From the cell containing the given text, extract its center point as [x, y] coordinate. 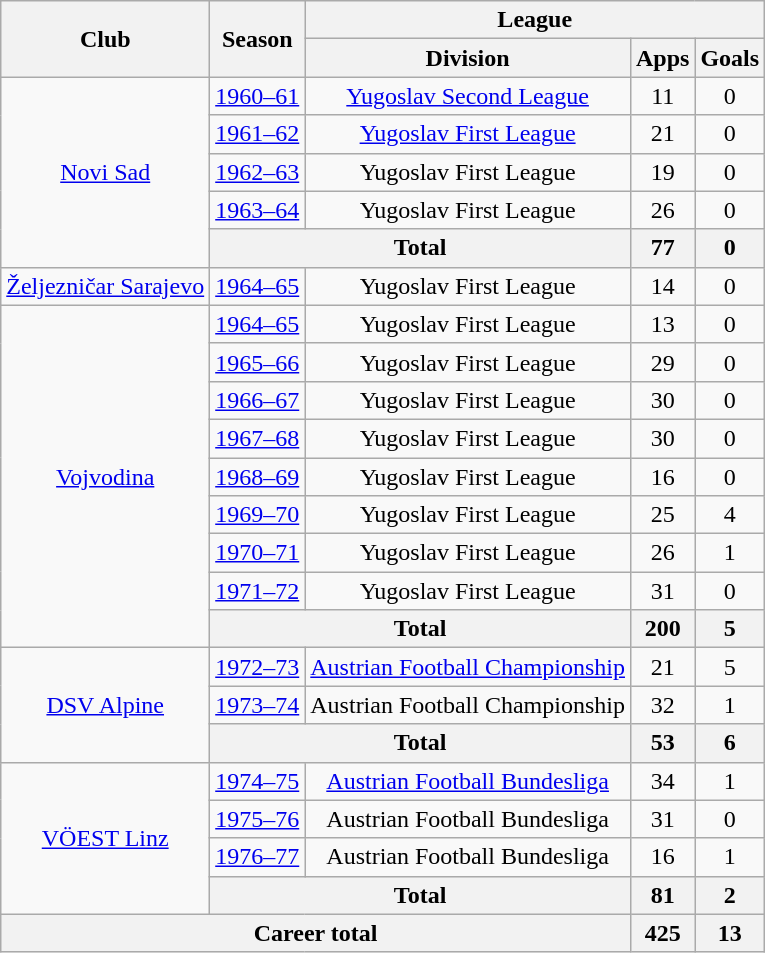
1972–73 [258, 667]
1966–67 [258, 400]
Division [468, 58]
19 [662, 172]
1968–69 [258, 477]
1974–75 [258, 781]
League [535, 20]
Season [258, 39]
DSV Alpine [106, 705]
6 [730, 743]
Career total [316, 933]
32 [662, 705]
VÖEST Linz [106, 838]
Goals [730, 58]
53 [662, 743]
1961–62 [258, 134]
1960–61 [258, 96]
1970–71 [258, 553]
1975–76 [258, 819]
1976–77 [258, 857]
77 [662, 248]
25 [662, 515]
1962–63 [258, 172]
2 [730, 895]
Apps [662, 58]
1967–68 [258, 438]
1973–74 [258, 705]
1969–70 [258, 515]
425 [662, 933]
1971–72 [258, 591]
Club [106, 39]
29 [662, 362]
81 [662, 895]
34 [662, 781]
Novi Sad [106, 172]
1965–66 [258, 362]
14 [662, 286]
Željezničar Sarajevo [106, 286]
11 [662, 96]
4 [730, 515]
200 [662, 629]
Vojvodina [106, 476]
1963–64 [258, 210]
Yugoslav Second League [468, 96]
